Capture the cell that displays the provided text and extract its (X, Y) central coordinate. 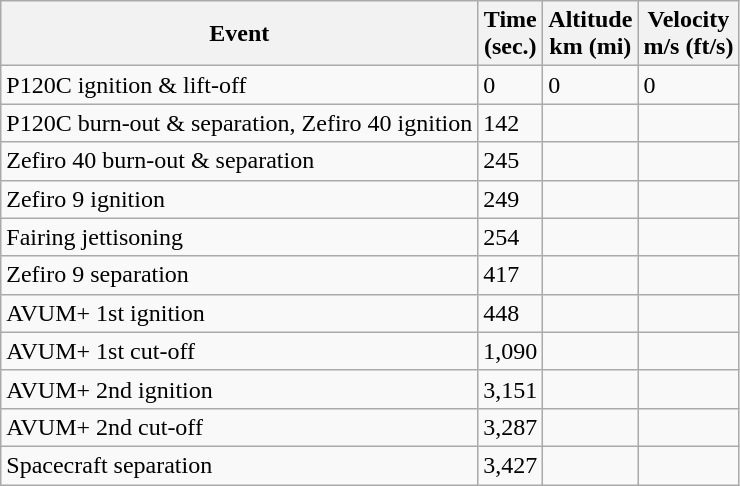
249 (510, 199)
Zefiro 40 burn-out & separation (240, 161)
AVUM+ 1st cut-off (240, 351)
Velocitym/s (ft/s) (688, 34)
142 (510, 123)
Spacecraft separation (240, 465)
Time(sec.) (510, 34)
3,151 (510, 389)
1,090 (510, 351)
AVUM+ 2nd ignition (240, 389)
417 (510, 275)
254 (510, 237)
Event (240, 34)
3,427 (510, 465)
3,287 (510, 427)
Zefiro 9 separation (240, 275)
AVUM+ 2nd cut-off (240, 427)
448 (510, 313)
P120C ignition & lift-off (240, 85)
Altitudekm (mi) (590, 34)
245 (510, 161)
Fairing jettisoning (240, 237)
AVUM+ 1st ignition (240, 313)
P120C burn-out & separation, Zefiro 40 ignition (240, 123)
Zefiro 9 ignition (240, 199)
